Scan for the cell matching the given text and deliver its (x, y) coordinate at center. 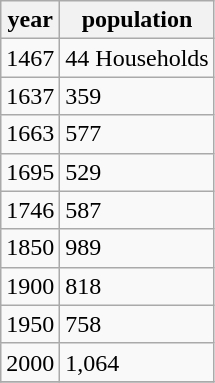
1695 (30, 172)
population (137, 20)
year (30, 20)
1850 (30, 248)
1467 (30, 58)
989 (137, 248)
1900 (30, 286)
44 Households (137, 58)
1950 (30, 324)
1637 (30, 96)
818 (137, 286)
577 (137, 134)
2000 (30, 362)
1663 (30, 134)
529 (137, 172)
758 (137, 324)
1746 (30, 210)
1,064 (137, 362)
587 (137, 210)
359 (137, 96)
